From the cell containing the given text, extract its center point as (X, Y) coordinate. 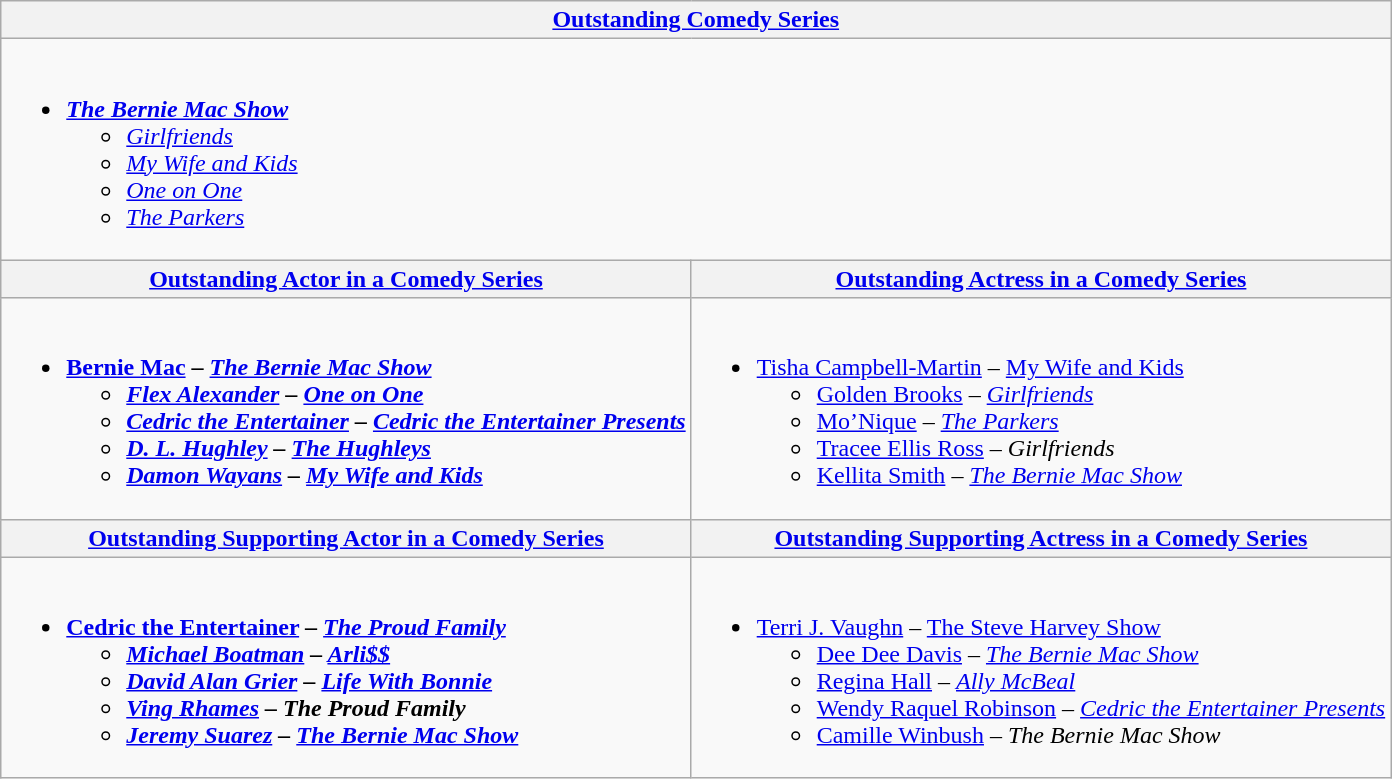
The Bernie Mac ShowGirlfriendsMy Wife and KidsOne on OneThe Parkers (696, 150)
Outstanding Comedy Series (696, 20)
Outstanding Supporting Actress in a Comedy Series (1041, 538)
Outstanding Supporting Actor in a Comedy Series (346, 538)
Outstanding Actor in a Comedy Series (346, 279)
Outstanding Actress in a Comedy Series (1041, 279)
